Locate the cell with the specified text and output its [X, Y] center coordinate. 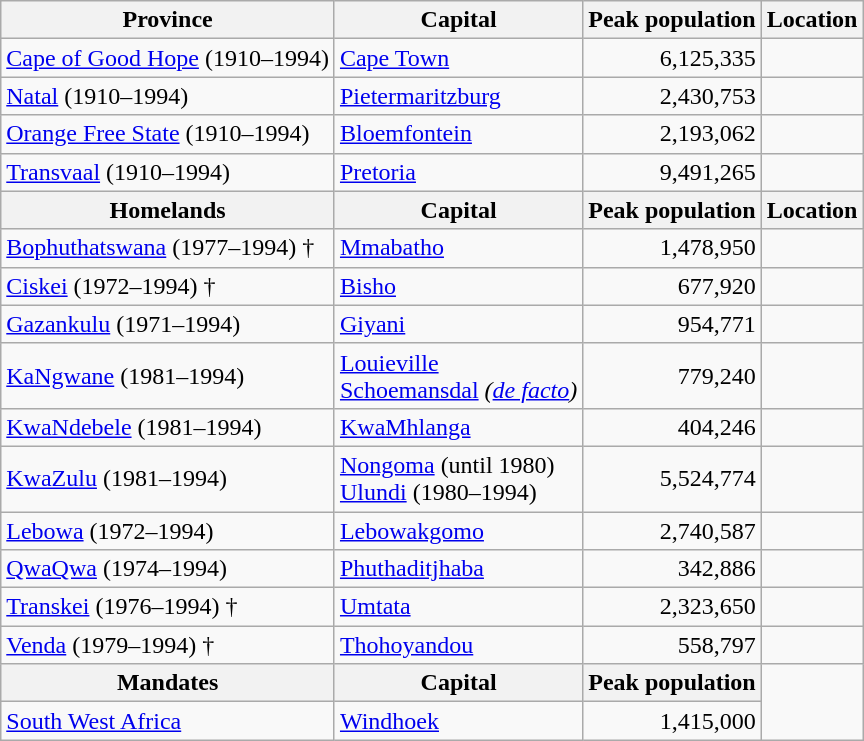
Gazankulu (1971–1994) [168, 324]
558,797 [672, 645]
Province [168, 20]
Orange Free State (1910–1994) [168, 134]
677,920 [672, 286]
9,491,265 [672, 172]
Transvaal (1910–1994) [168, 172]
2,193,062 [672, 134]
KwaNdebele (1981–1994) [168, 427]
Transkei (1976–1994) † [168, 607]
Giyani [458, 324]
Lebowa (1972–1994) [168, 531]
2,323,650 [672, 607]
Nongoma (until 1980)Ulundi (1980–1994) [458, 478]
QwaQwa (1974–1994) [168, 569]
Cape Town [458, 58]
Bloemfontein [458, 134]
342,886 [672, 569]
Bophuthatswana (1977–1994) † [168, 248]
Phuthaditjhaba [458, 569]
Pretoria [458, 172]
KaNgwane (1981–1994) [168, 376]
Ciskei (1972–1994) † [168, 286]
Pietermaritzburg [458, 96]
2,740,587 [672, 531]
954,771 [672, 324]
Thohoyandou [458, 645]
Natal (1910–1994) [168, 96]
LouievilleSchoemansdal (de facto) [458, 376]
Umtata [458, 607]
South West Africa [168, 721]
Homelands [168, 210]
KwaMhlanga [458, 427]
1,415,000 [672, 721]
Mmabatho [458, 248]
Lebowakgomo [458, 531]
Mandates [168, 683]
Bisho [458, 286]
Venda (1979–1994) † [168, 645]
6,125,335 [672, 58]
Windhoek [458, 721]
2,430,753 [672, 96]
779,240 [672, 376]
404,246 [672, 427]
5,524,774 [672, 478]
1,478,950 [672, 248]
KwaZulu (1981–1994) [168, 478]
Cape of Good Hope (1910–1994) [168, 58]
